Search for the cell housing the specified text and yield its [x, y] center coordinate. 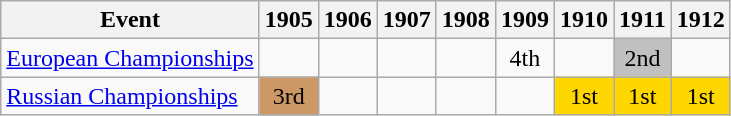
1912 [700, 20]
European Championships [130, 58]
Russian Championships [130, 96]
Event [130, 20]
1911 [643, 20]
3rd [288, 96]
2nd [643, 58]
1908 [466, 20]
1906 [348, 20]
1910 [584, 20]
4th [524, 58]
1907 [406, 20]
1909 [524, 20]
1905 [288, 20]
